Locate the cell with the specified text and output its [X, Y] center coordinate. 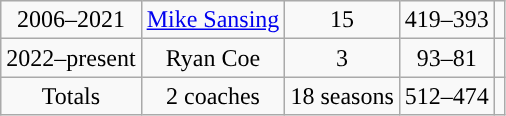
2 coaches [213, 96]
419–393 [446, 20]
15 [342, 20]
2022–present [71, 58]
Ryan Coe [213, 58]
93–81 [446, 58]
2006–2021 [71, 20]
18 seasons [342, 96]
3 [342, 58]
512–474 [446, 96]
Mike Sansing [213, 20]
Totals [71, 96]
